Return the (X, Y) coordinate for the center point of the cell that contains the specified text.  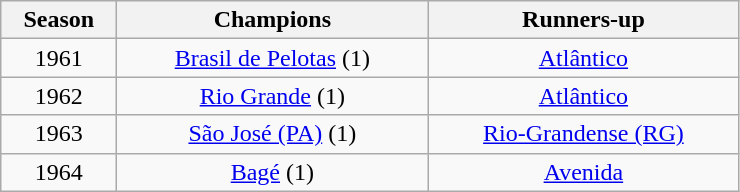
1961 (59, 58)
1963 (59, 134)
1964 (59, 172)
Rio-Grandense (RG) (584, 134)
Rio Grande (1) (272, 96)
Brasil de Pelotas (1) (272, 58)
Champions (272, 20)
1962 (59, 96)
Bagé (1) (272, 172)
Season (59, 20)
Runners-up (584, 20)
Avenida (584, 172)
São José (PA) (1) (272, 134)
